Detect which cell encompasses the target text, then output its (x, y) center coordinate. 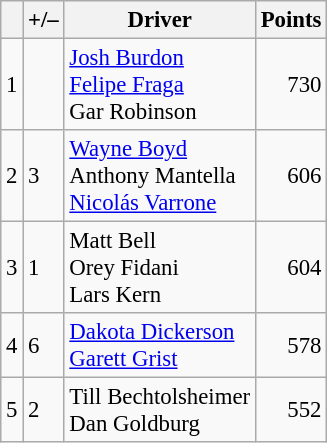
5 (12, 410)
578 (290, 346)
Dakota Dickerson Garett Grist (160, 346)
Josh Burdon Felipe Fraga Gar Robinson (160, 85)
552 (290, 410)
Driver (160, 20)
Points (290, 20)
Wayne Boyd Anthony Mantella Nicolás Varrone (160, 176)
606 (290, 176)
Till Bechtolsheimer Dan Goldburg (160, 410)
730 (290, 85)
6 (44, 346)
604 (290, 268)
+/– (44, 20)
Matt Bell Orey Fidani Lars Kern (160, 268)
4 (12, 346)
